Return [X, Y] of the center of cell containing provided text 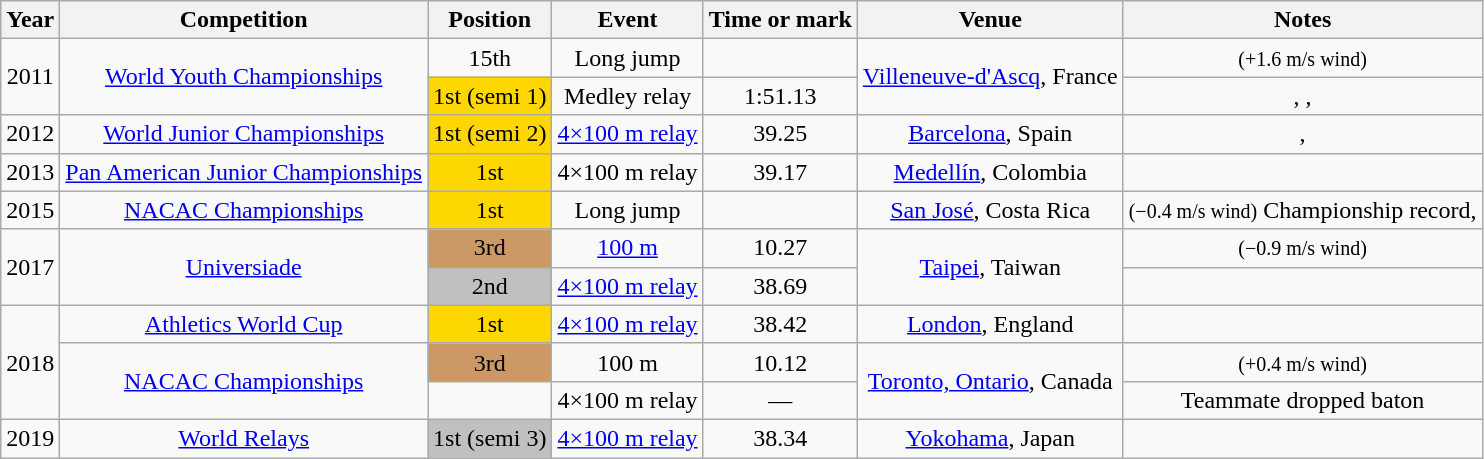
Year [30, 20]
2011 [30, 77]
38.42 [780, 324]
Position [490, 20]
World Youth Championships [244, 77]
, , [1302, 96]
Athletics World Cup [244, 324]
2019 [30, 438]
Villeneuve-d'Ascq, France [990, 77]
15th [490, 58]
Yokohama, Japan [990, 438]
Event [628, 20]
38.69 [780, 286]
1st (semi 2) [490, 134]
Venue [990, 20]
1st (semi 3) [490, 438]
Competition [244, 20]
Time or mark [780, 20]
10.12 [780, 362]
(+1.6 m/s wind) [1302, 58]
Universiade [244, 267]
Barcelona, Spain [990, 134]
(+0.4 m/s wind) [1302, 362]
(−0.4 m/s wind) Championship record, [1302, 210]
39.25 [780, 134]
2018 [30, 362]
Medellín, Colombia [990, 172]
Pan American Junior Championships [244, 172]
, [1302, 134]
1:51.13 [780, 96]
Teammate dropped baton [1302, 400]
2015 [30, 210]
Medley relay [628, 96]
— [780, 400]
2012 [30, 134]
(−0.9 m/s wind) [1302, 248]
World Junior Championships [244, 134]
London, England [990, 324]
Taipei, Taiwan [990, 267]
2013 [30, 172]
World Relays [244, 438]
San José, Costa Rica [990, 210]
10.27 [780, 248]
1st (semi 1) [490, 96]
39.17 [780, 172]
2nd [490, 286]
Notes [1302, 20]
2017 [30, 267]
38.34 [780, 438]
Toronto, Ontario, Canada [990, 381]
